Determine the [x, y] coordinate at the center of the cell enclosing the given text.  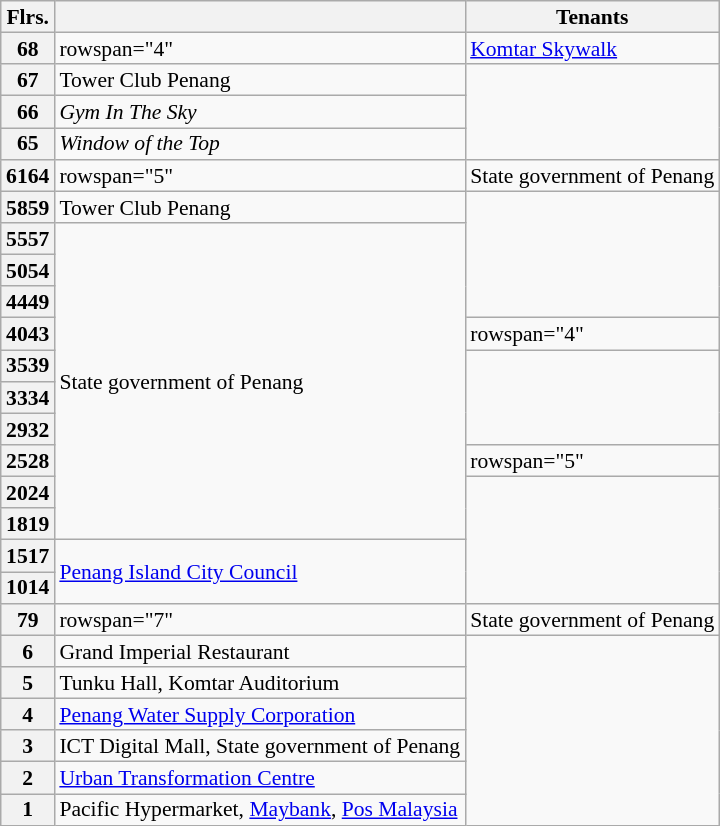
Grand Imperial Restaurant [260, 651]
5557 [28, 239]
3539 [28, 366]
65 [28, 144]
Pacific Hypermarket, Maybank, Pos Malaysia [260, 810]
5 [28, 683]
Penang Island City Council [260, 572]
5859 [28, 207]
68 [28, 48]
2 [28, 778]
rowspan="7" [260, 619]
2528 [28, 461]
1517 [28, 556]
Tenants [592, 17]
Urban Transformation Centre [260, 778]
67 [28, 80]
Window of the Top [260, 144]
3334 [28, 397]
ICT Digital Mall, State government of Penang [260, 746]
Komtar Skywalk [592, 48]
4449 [28, 302]
6164 [28, 175]
4 [28, 714]
Gym In The Sky [260, 112]
5054 [28, 270]
1 [28, 810]
79 [28, 619]
2932 [28, 429]
Tunku Hall, Komtar Auditorium [260, 683]
4043 [28, 334]
66 [28, 112]
3 [28, 746]
2024 [28, 492]
6 [28, 651]
1819 [28, 524]
Penang Water Supply Corporation [260, 714]
1014 [28, 588]
Flrs. [28, 17]
